Return the [x, y] coordinate for the center point of the cell that contains the specified text.  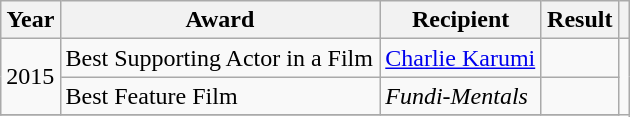
Best Feature Film [220, 96]
Recipient [461, 20]
Fundi-Mentals [461, 96]
Charlie Karumi [461, 58]
Award [220, 20]
Year [30, 20]
Best Supporting Actor in a Film [220, 58]
Result [580, 20]
2015 [30, 77]
